Return the (x, y) coordinate for the center point of the cell that contains the specified text.  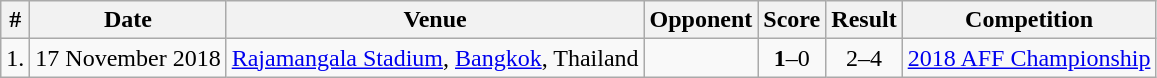
Competition (1029, 20)
1. (16, 58)
Opponent (701, 20)
1–0 (792, 58)
Venue (435, 20)
Result (864, 20)
Date (128, 20)
17 November 2018 (128, 58)
Rajamangala Stadium, Bangkok, Thailand (435, 58)
Score (792, 20)
2–4 (864, 58)
2018 AFF Championship (1029, 58)
# (16, 20)
